Provide the [x, y] coordinate of the cell's center where the given text is located.  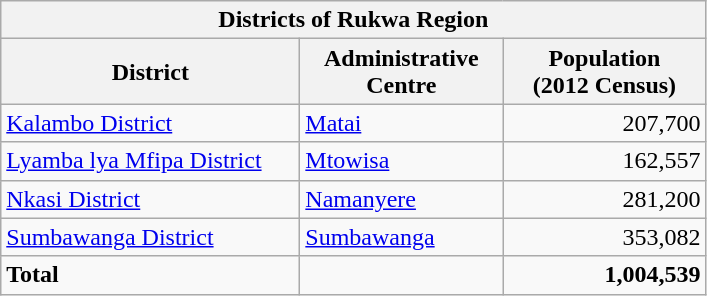
1,004,539 [604, 275]
Kalambo District [150, 123]
Sumbawanga District [150, 237]
District [150, 72]
AdministrativeCentre [402, 72]
207,700 [604, 123]
Districts of Rukwa Region [354, 20]
162,557 [604, 161]
Sumbawanga [402, 237]
353,082 [604, 237]
Lyamba lya Mfipa District [150, 161]
Namanyere [402, 199]
Population(2012 Census) [604, 72]
Mtowisa [402, 161]
Total [150, 275]
281,200 [604, 199]
Matai [402, 123]
Nkasi District [150, 199]
